Pinpoint the cell where the given text exists, returning its [X, Y] midpoint coordinate. 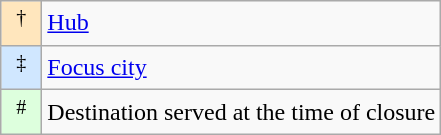
Focus city [242, 68]
‡ [22, 68]
Hub [242, 24]
† [22, 24]
Destination served at the time of closure [242, 112]
# [22, 112]
